Find where the given text appears and provide that cell's center as [x, y] coordinate. 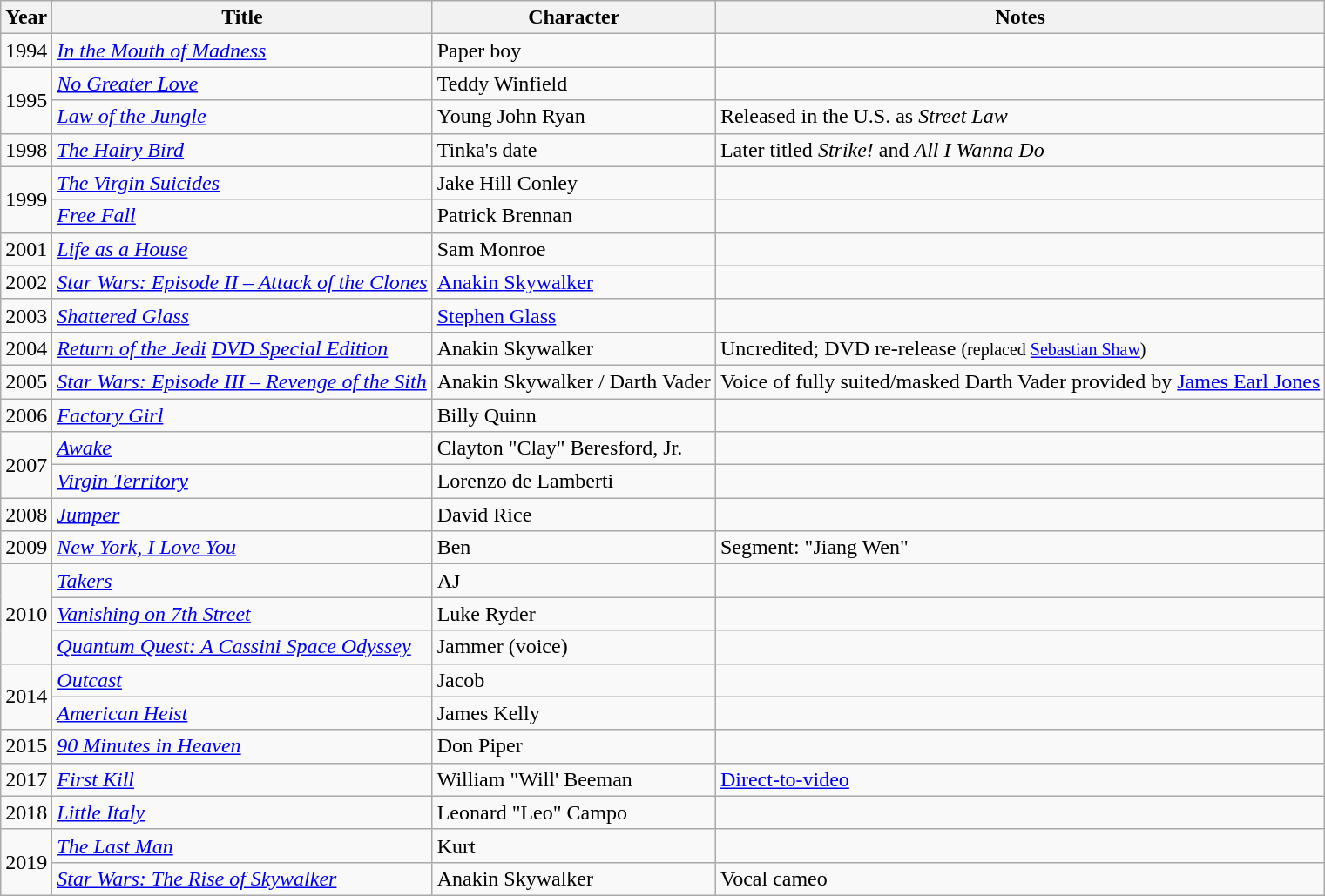
2019 [26, 862]
Law of the Jungle [242, 117]
2017 [26, 779]
Tinka's date [573, 150]
Don Piper [573, 746]
Lorenzo de Lamberti [573, 482]
2002 [26, 282]
Vocal cameo [1019, 879]
First Kill [242, 779]
Year [26, 17]
Direct-to-video [1019, 779]
Factory Girl [242, 415]
Paper boy [573, 51]
2004 [26, 348]
Star Wars: The Rise of Skywalker [242, 879]
Life as a House [242, 249]
Billy Quinn [573, 415]
Luke Ryder [573, 614]
2003 [26, 315]
1999 [26, 199]
Awake [242, 448]
2018 [26, 812]
No Greater Love [242, 84]
David Rice [573, 515]
Leonard "Leo" Campo [573, 812]
Patrick Brennan [573, 216]
Outcast [242, 680]
Segment: "Jiang Wen" [1019, 548]
2001 [26, 249]
2008 [26, 515]
Vanishing on 7th Street [242, 614]
Jacob [573, 680]
Jammer (voice) [573, 647]
Star Wars: Episode II – Attack of the Clones [242, 282]
Stephen Glass [573, 315]
In the Mouth of Madness [242, 51]
Young John Ryan [573, 117]
Sam Monroe [573, 249]
The Last Man [242, 845]
2010 [26, 614]
90 Minutes in Heaven [242, 746]
2014 [26, 697]
Clayton "Clay" Beresford, Jr. [573, 448]
American Heist [242, 713]
2015 [26, 746]
Little Italy [242, 812]
Star Wars: Episode III – Revenge of the Sith [242, 381]
James Kelly [573, 713]
2005 [26, 381]
1998 [26, 150]
2007 [26, 465]
Title [242, 17]
2009 [26, 548]
1994 [26, 51]
Kurt [573, 845]
Anakin Skywalker / Darth Vader [573, 381]
The Hairy Bird [242, 150]
AJ [573, 581]
Ben [573, 548]
The Virgin Suicides [242, 183]
Jumper [242, 515]
Return of the Jedi DVD Special Edition [242, 348]
William "Will' Beeman [573, 779]
Character [573, 17]
Shattered Glass [242, 315]
New York, I Love You [242, 548]
1995 [26, 100]
2006 [26, 415]
Free Fall [242, 216]
Released in the U.S. as Street Law [1019, 117]
Later titled Strike! and All I Wanna Do [1019, 150]
Notes [1019, 17]
Voice of fully suited/masked Darth Vader provided by James Earl Jones [1019, 381]
Uncredited; DVD re-release (replaced Sebastian Shaw) [1019, 348]
Takers [242, 581]
Quantum Quest: A Cassini Space Odyssey [242, 647]
Teddy Winfield [573, 84]
Jake Hill Conley [573, 183]
Virgin Territory [242, 482]
